Pinpoint the cell where the given text exists, returning its (x, y) midpoint coordinate. 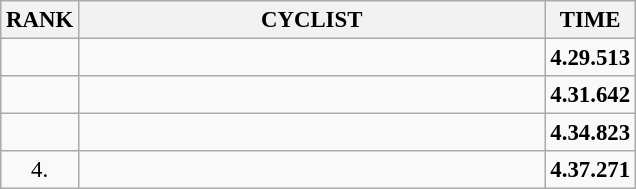
4.34.823 (590, 133)
TIME (590, 20)
4.31.642 (590, 95)
CYCLIST (312, 20)
4.37.271 (590, 170)
RANK (40, 20)
4.29.513 (590, 58)
4. (40, 170)
